Return the (x, y) coordinate for the center point of the cell that contains the specified text.  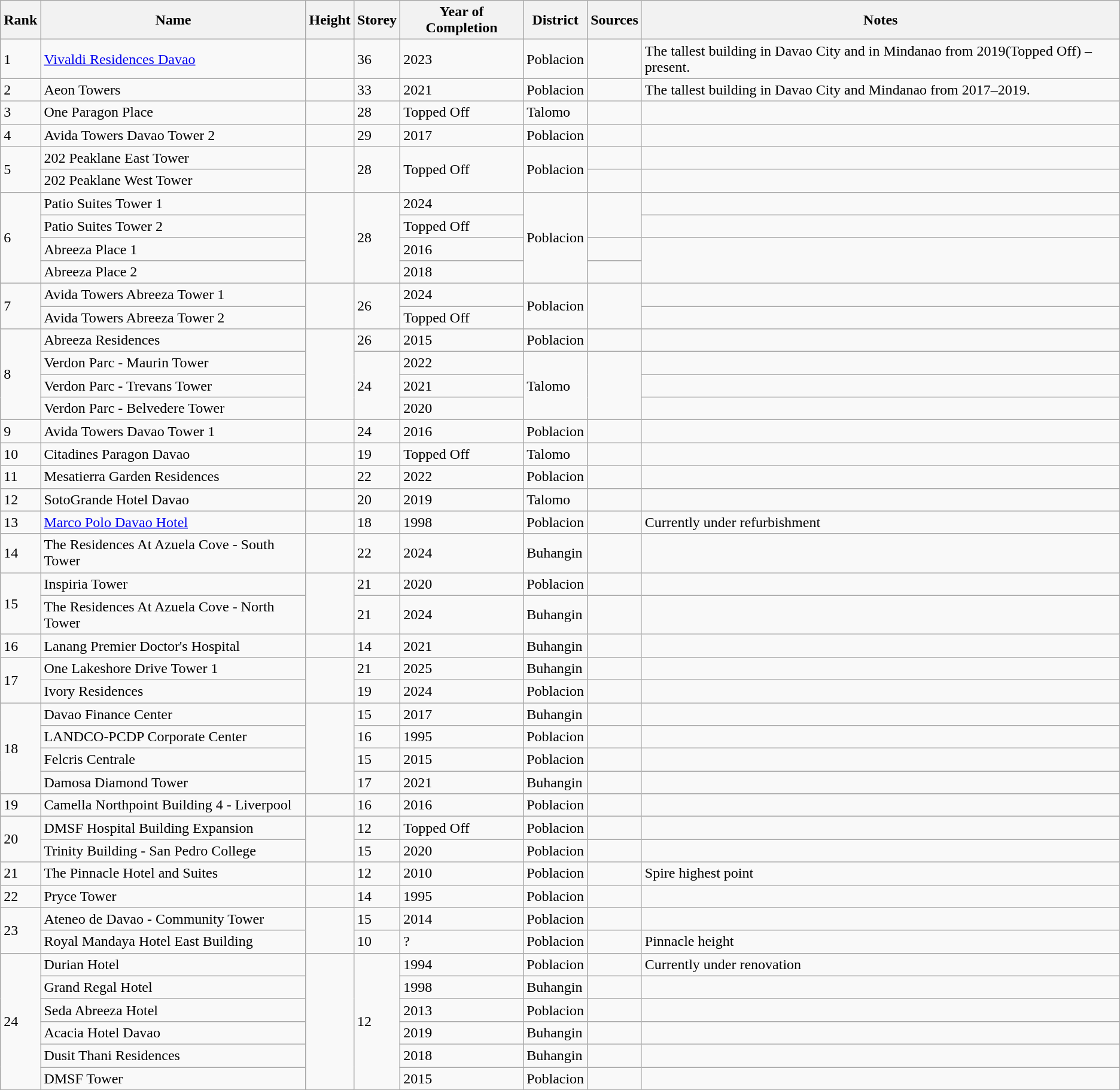
Abreeza Place 1 (174, 249)
8 (20, 375)
Avida Towers Davao Tower 2 (174, 135)
Dusit Thani Residences (174, 1055)
2010 (462, 873)
One Lakeshore Drive Tower 1 (174, 668)
Verdon Parc - Belvedere Tower (174, 409)
36 (377, 59)
3 (20, 112)
2025 (462, 668)
Abreeza Residences (174, 340)
Year of Completion (462, 20)
Notes (881, 20)
Ateneo de Davao - Community Tower (174, 919)
Height (330, 20)
9 (20, 431)
The Pinnacle Hotel and Suites (174, 873)
Aeon Towers (174, 90)
Trinity Building - San Pedro College (174, 851)
LANDCO-PCDP Corporate Center (174, 737)
Citadines Paragon Davao (174, 454)
5 (20, 169)
Pryce Tower (174, 896)
The tallest building in Davao City and Mindanao from 2017–2019. (881, 90)
Avida Towers Abreeza Tower 2 (174, 318)
Felcris Centrale (174, 760)
Vivaldi Residences Davao (174, 59)
Verdon Parc - Maurin Tower (174, 363)
6 (20, 238)
Royal Mandaya Hotel East Building (174, 942)
Durian Hotel (174, 964)
2014 (462, 919)
DMSF Tower (174, 1079)
1 (20, 59)
Mesatierra Garden Residences (174, 477)
Storey (377, 20)
Patio Suites Tower 2 (174, 226)
The tallest building in Davao City and in Mindanao from 2019(Topped Off) – present. (881, 59)
Camella Northpoint Building 4 - Liverpool (174, 805)
Patio Suites Tower 1 (174, 203)
One Paragon Place (174, 112)
29 (377, 135)
Pinnacle height (881, 942)
7 (20, 306)
Verdon Parc - Trevans Tower (174, 386)
Acacia Hotel Davao (174, 1033)
District (555, 20)
Name (174, 20)
Sources (615, 20)
Avida Towers Davao Tower 1 (174, 431)
Currently under renovation (881, 964)
202 Peaklane East Tower (174, 158)
11 (20, 477)
Marco Polo Davao Hotel (174, 522)
2013 (462, 1010)
Seda Abreeza Hotel (174, 1010)
The Residences At Azuela Cove - North Tower (174, 615)
33 (377, 90)
Ivory Residences (174, 691)
DMSF Hospital Building Expansion (174, 828)
2 (20, 90)
Abreeza Place 2 (174, 272)
1994 (462, 964)
4 (20, 135)
? (462, 942)
Currently under refurbishment (881, 522)
The Residences At Azuela Cove - South Tower (174, 553)
13 (20, 522)
2023 (462, 59)
Inspiria Tower (174, 584)
SotoGrande Hotel Davao (174, 500)
Davao Finance Center (174, 714)
202 Peaklane West Tower (174, 181)
Avida Towers Abreeza Tower 1 (174, 294)
Spire highest point (881, 873)
Damosa Diamond Tower (174, 783)
Grand Regal Hotel (174, 987)
Rank (20, 20)
23 (20, 930)
Lanang Premier Doctor's Hospital (174, 646)
